Capture the cell that displays the provided text and extract its (x, y) central coordinate. 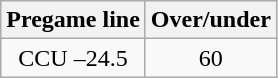
60 (210, 58)
Pregame line (74, 20)
CCU –24.5 (74, 58)
Over/under (210, 20)
